Locate the cell with the specified text and output its (x, y) center coordinate. 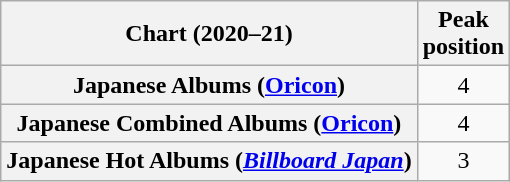
Japanese Combined Albums (Oricon) (209, 123)
Chart (2020–21) (209, 34)
Peakposition (463, 34)
Japanese Albums (Oricon) (209, 85)
3 (463, 161)
Japanese Hot Albums (Billboard Japan) (209, 161)
